Determine the (x, y) coordinate at the center of the cell enclosing the given text.  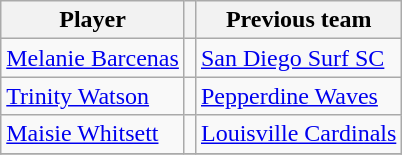
Maisie Whitsett (93, 134)
Louisville Cardinals (298, 134)
Pepperdine Waves (298, 96)
San Diego Surf SC (298, 58)
Melanie Barcenas (93, 58)
Trinity Watson (93, 96)
Player (93, 20)
Previous team (298, 20)
